Return (x, y) of the center of cell containing provided text 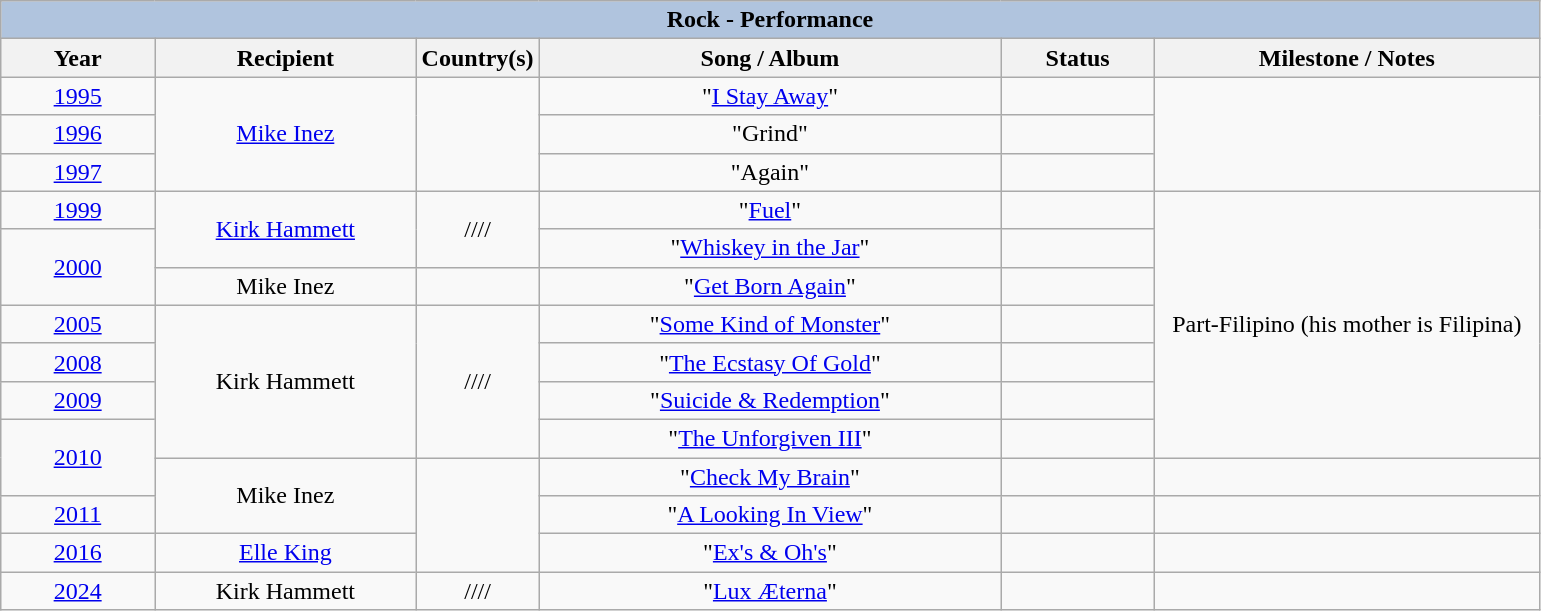
"Again" (770, 172)
"Grind" (770, 134)
Rock - Performance (770, 20)
1997 (78, 172)
"Some Kind of Monster" (770, 324)
1999 (78, 210)
2011 (78, 515)
2010 (78, 457)
1995 (78, 96)
"The Unforgiven III" (770, 438)
Part-Filipino (his mother is Filipina) (1346, 324)
Country(s) (478, 58)
2000 (78, 267)
2009 (78, 400)
2008 (78, 362)
2005 (78, 324)
"Get Born Again" (770, 286)
Status (1078, 58)
"Check My Brain" (770, 477)
2016 (78, 553)
Year (78, 58)
Song / Album (770, 58)
"Ex's & Oh's" (770, 553)
2024 (78, 591)
"A Looking In View" (770, 515)
"Suicide & Redemption" (770, 400)
"Lux Æterna" (770, 591)
Recipient (286, 58)
"I Stay Away" (770, 96)
Milestone / Notes (1346, 58)
"Whiskey in the Jar" (770, 248)
1996 (78, 134)
"The Ecstasy Of Gold" (770, 362)
Elle King (286, 553)
"Fuel" (770, 210)
